Return [x, y] of the center of cell containing provided text 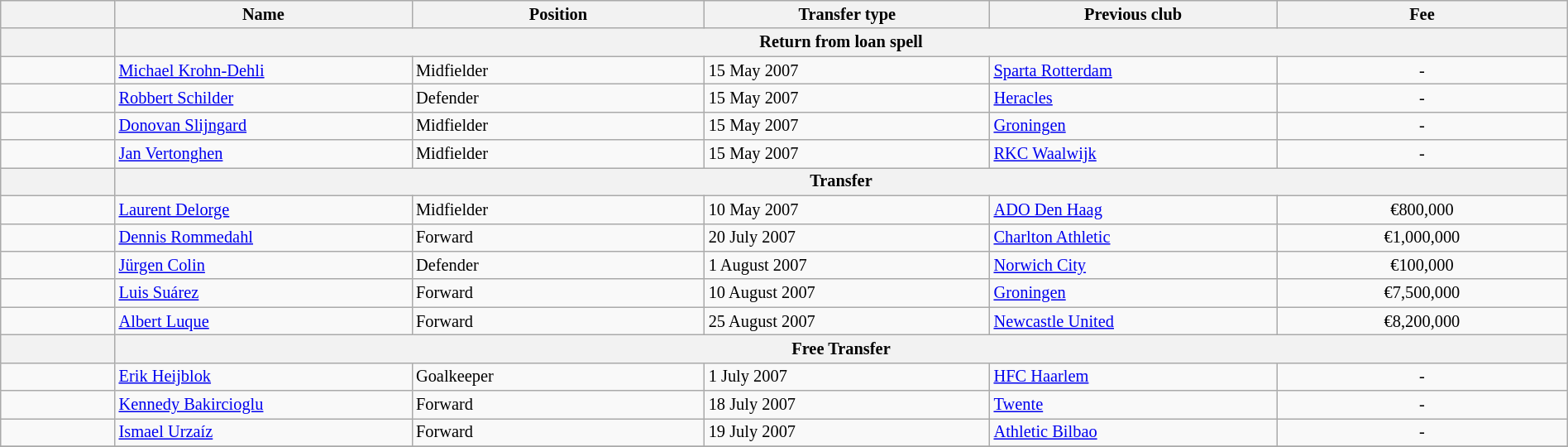
€1,000,000 [1422, 238]
Jan Vertonghen [263, 154]
Laurent Delorge [263, 209]
Newcastle United [1133, 321]
RKC Waalwijk [1133, 154]
€100,000 [1422, 265]
Fee [1422, 14]
10 August 2007 [847, 293]
Athletic Bilbao [1133, 432]
10 May 2007 [847, 209]
18 July 2007 [847, 405]
Charlton Athletic [1133, 238]
Donovan Slijngard [263, 126]
Michael Krohn-Dehli [263, 70]
Previous club [1133, 14]
€7,500,000 [1422, 293]
Luis Suárez [263, 293]
Transfer [842, 181]
1 July 2007 [847, 377]
Ismael Urzaíz [263, 432]
Heracles [1133, 98]
HFC Haarlem [1133, 377]
Robbert Schilder [263, 98]
Transfer type [847, 14]
Erik Heijblok [263, 377]
ADO Den Haag [1133, 209]
Kennedy Bakircioglu [263, 405]
€8,200,000 [1422, 321]
Sparta Rotterdam [1133, 70]
20 July 2007 [847, 238]
Norwich City [1133, 265]
Albert Luque [263, 321]
Twente [1133, 405]
Return from loan spell [842, 42]
Dennis Rommedahl [263, 238]
Goalkeeper [558, 377]
1 August 2007 [847, 265]
€800,000 [1422, 209]
Position [558, 14]
Jürgen Colin [263, 265]
Name [263, 14]
19 July 2007 [847, 432]
25 August 2007 [847, 321]
Free Transfer [842, 348]
